Extract the [x, y] coordinate from the center of the cell holding the provided text.  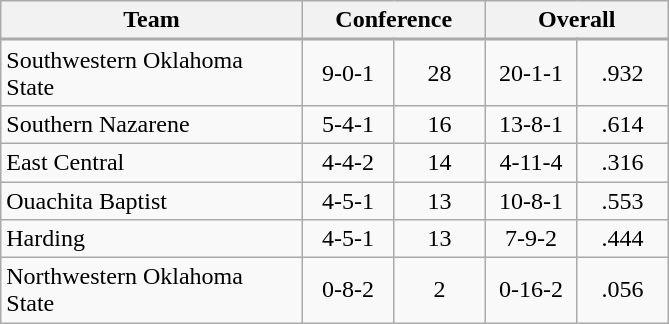
7-9-2 [531, 239]
.444 [623, 239]
East Central [152, 162]
Southern Nazarene [152, 124]
16 [440, 124]
10-8-1 [531, 201]
.553 [623, 201]
14 [440, 162]
Northwestern Oklahoma State [152, 290]
28 [440, 72]
0-16-2 [531, 290]
4-11-4 [531, 162]
Conference [394, 20]
2 [440, 290]
Ouachita Baptist [152, 201]
.932 [623, 72]
Harding [152, 239]
Overall [576, 20]
.056 [623, 290]
13-8-1 [531, 124]
Team [152, 20]
4-4-2 [348, 162]
.316 [623, 162]
.614 [623, 124]
Southwestern Oklahoma State [152, 72]
20-1-1 [531, 72]
5-4-1 [348, 124]
9-0-1 [348, 72]
0-8-2 [348, 290]
